Locate the cell with the specified text and output its (X, Y) center coordinate. 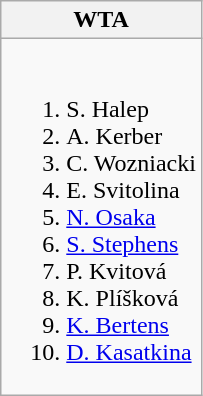
S. Halep A. Kerber C. Wozniacki E. Svitolina N. Osaka S. Stephens P. Kvitová K. Plíšková K. Bertens D. Kasatkina (102, 217)
WTA (102, 20)
